Locate the cell with the specified text and output its [x, y] center coordinate. 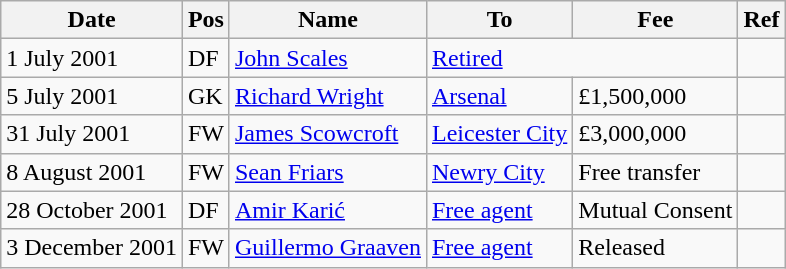
£1,500,000 [656, 96]
James Scowcroft [328, 134]
Amir Karić [328, 210]
Leicester City [499, 134]
3 December 2001 [92, 248]
Retired [582, 58]
8 August 2001 [92, 172]
GK [206, 96]
John Scales [328, 58]
Fee [656, 20]
Pos [206, 20]
Mutual Consent [656, 210]
Released [656, 248]
28 October 2001 [92, 210]
Richard Wright [328, 96]
1 July 2001 [92, 58]
Free transfer [656, 172]
Sean Friars [328, 172]
To [499, 20]
Guillermo Graaven [328, 248]
Newry City [499, 172]
Date [92, 20]
5 July 2001 [92, 96]
Name [328, 20]
£3,000,000 [656, 134]
Ref [762, 20]
31 July 2001 [92, 134]
Arsenal [499, 96]
